Output the [X, Y] coordinate of the center of the cell containing the given text.  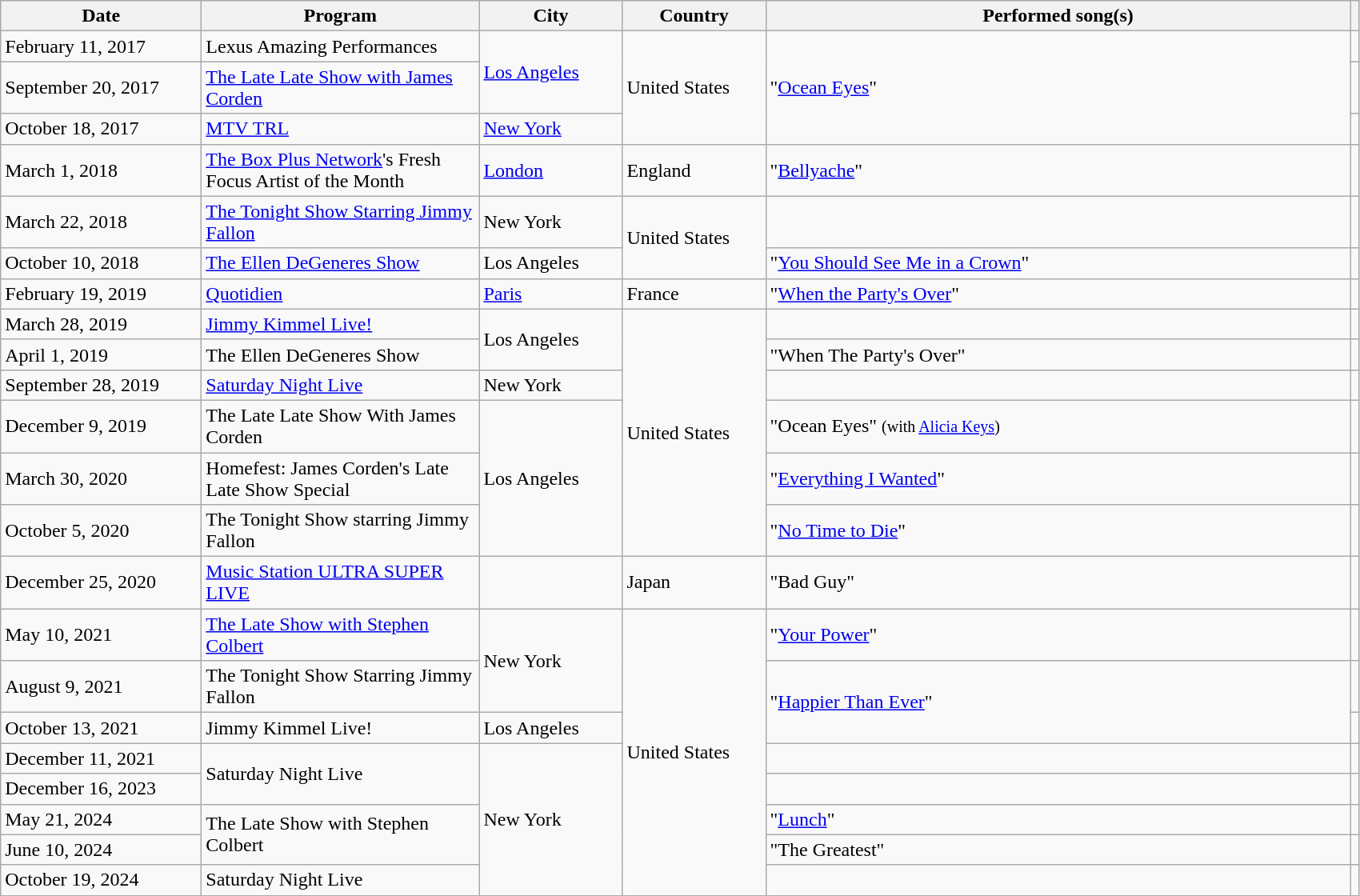
"Everything I Wanted" [1058, 478]
Lexus Amazing Performances [341, 46]
"When The Party's Over" [1058, 354]
"Your Power" [1058, 635]
France [694, 294]
The Box Plus Network's Fresh Focus Artist of the Month [341, 170]
March 1, 2018 [101, 170]
March 28, 2019 [101, 324]
May 21, 2024 [101, 819]
"Bellyache" [1058, 170]
The Late Late Show with James Corden [341, 88]
October 19, 2024 [101, 880]
October 5, 2020 [101, 531]
"The Greatest" [1058, 850]
September 20, 2017 [101, 88]
October 13, 2021 [101, 728]
"Ocean Eyes" [1058, 88]
February 11, 2017 [101, 46]
MTV TRL [341, 129]
Paris [550, 294]
"You Should See Me in a Crown" [1058, 263]
London [550, 170]
"Ocean Eyes" (with Alicia Keys) [1058, 426]
December 25, 2020 [101, 582]
Country [694, 16]
Performed song(s) [1058, 16]
February 19, 2019 [101, 294]
October 10, 2018 [101, 263]
April 1, 2019 [101, 354]
"When the Party's Over" [1058, 294]
September 28, 2019 [101, 385]
"No Time to Die" [1058, 531]
England [694, 170]
Homefest: James Corden's Late Late Show Special [341, 478]
Music Station ULTRA SUPER LIVE [341, 582]
Japan [694, 582]
December 11, 2021 [101, 758]
May 10, 2021 [101, 635]
The Late Late Show With James Corden [341, 426]
Program [341, 16]
March 30, 2020 [101, 478]
"Happier Than Ever" [1058, 702]
December 16, 2023 [101, 789]
"Lunch" [1058, 819]
December 9, 2019 [101, 426]
October 18, 2017 [101, 129]
Date [101, 16]
The Tonight Show starring Jimmy Fallon [341, 531]
"Bad Guy" [1058, 582]
City [550, 16]
Quotidien [341, 294]
August 9, 2021 [101, 686]
June 10, 2024 [101, 850]
March 22, 2018 [101, 222]
